Output the (x, y) coordinate of the center of the cell containing the given text.  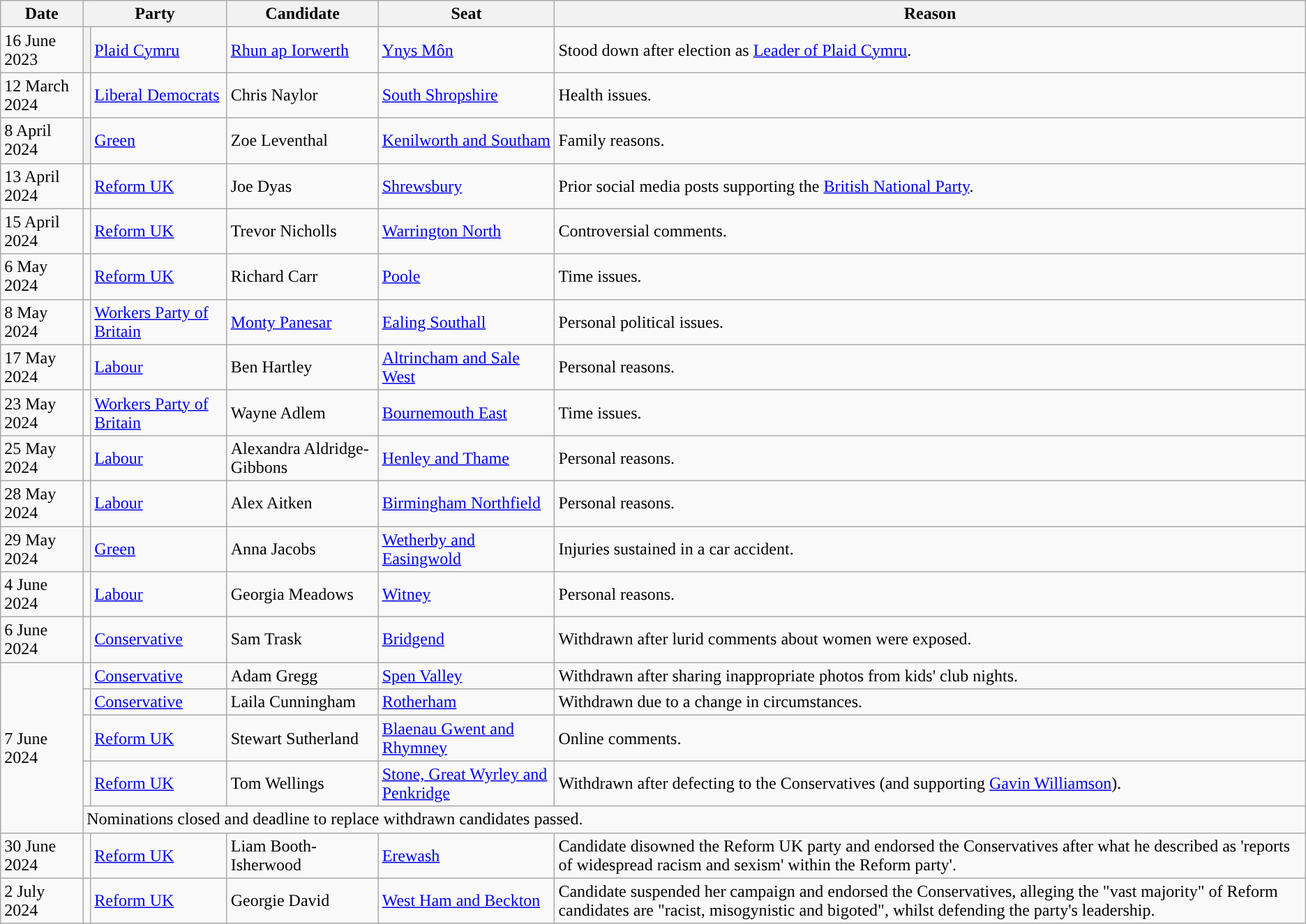
Online comments. (930, 738)
Family reasons. (930, 141)
Party (155, 14)
Tom Wellings (303, 784)
Kenilworth and Southam (466, 141)
Plaid Cymru (159, 50)
Withdrawn after lurid comments about women were exposed. (930, 640)
Prior social media posts supporting the British National Party. (930, 185)
Withdrawn due to a change in circumstances. (930, 702)
Withdrawn after defecting to the Conservatives (and supporting Gavin Williamson). (930, 784)
Witney (466, 594)
Trevor Nicholls (303, 232)
Blaenau Gwent and Rhymney (466, 738)
Georgia Meadows (303, 594)
Chris Naylor (303, 95)
Laila Cunningham (303, 702)
Liberal Democrats (159, 95)
Bournemouth East (466, 413)
Spen Valley (466, 676)
Controversial comments. (930, 232)
6 June 2024 (42, 640)
Erewash (466, 855)
Nominations closed and deadline to replace withdrawn candidates passed. (694, 819)
Birmingham Northfield (466, 503)
Wetherby and Easingwold (466, 548)
Rotherham (466, 702)
17 May 2024 (42, 367)
Alexandra Aldridge-Gibbons (303, 457)
28 May 2024 (42, 503)
25 May 2024 (42, 457)
Henley and Thame (466, 457)
7 June 2024 (42, 748)
Date (42, 14)
Anna Jacobs (303, 548)
Rhun ap Iorwerth (303, 50)
8 May 2024 (42, 322)
Poole (466, 276)
South Shropshire (466, 95)
Injuries sustained in a car accident. (930, 548)
13 April 2024 (42, 185)
12 March 2024 (42, 95)
Alex Aitken (303, 503)
15 April 2024 (42, 232)
Bridgend (466, 640)
Joe Dyas (303, 185)
Candidate (303, 14)
Wayne Adlem (303, 413)
Warrington North (466, 232)
23 May 2024 (42, 413)
Zoe Leventhal (303, 141)
Health issues. (930, 95)
2 July 2024 (42, 901)
30 June 2024 (42, 855)
Richard Carr (303, 276)
Ealing Southall (466, 322)
Ynys Môn (466, 50)
Seat (466, 14)
Ben Hartley (303, 367)
Sam Trask (303, 640)
8 April 2024 (42, 141)
Stood down after election as Leader of Plaid Cymru. (930, 50)
Shrewsbury (466, 185)
Georgie David (303, 901)
Monty Panesar (303, 322)
4 June 2024 (42, 594)
Liam Booth-Isherwood (303, 855)
Reason (930, 14)
West Ham and Beckton (466, 901)
16 June 2023 (42, 50)
Stone, Great Wyrley and Penkridge (466, 784)
Stewart Sutherland (303, 738)
6 May 2024 (42, 276)
Personal political issues. (930, 322)
29 May 2024 (42, 548)
Withdrawn after sharing inappropriate photos from kids' club nights. (930, 676)
Adam Gregg (303, 676)
Altrincham and Sale West (466, 367)
